Pinpoint the cell where the given text exists, returning its [x, y] midpoint coordinate. 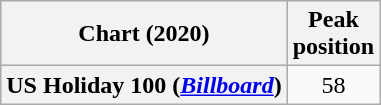
Peakposition [333, 34]
US Holiday 100 (Billboard) [144, 85]
Chart (2020) [144, 34]
58 [333, 85]
